Scan for the cell matching the given text and deliver its (X, Y) coordinate at center. 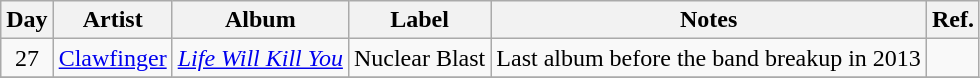
Day (27, 20)
Nuclear Blast (419, 58)
Ref. (952, 20)
Last album before the band breakup in 2013 (709, 58)
Album (260, 20)
Artist (112, 20)
27 (27, 58)
Label (419, 20)
Notes (709, 20)
Clawfinger (112, 58)
Life Will Kill You (260, 58)
